Extract the [X, Y] coordinate from the center of the cell holding the provided text.  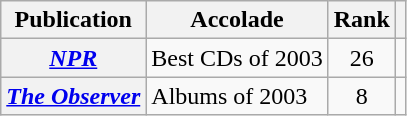
26 [362, 58]
Best CDs of 2003 [237, 58]
8 [362, 96]
Albums of 2003 [237, 96]
Rank [362, 20]
Publication [74, 20]
NPR [74, 58]
Accolade [237, 20]
The Observer [74, 96]
